Pinpoint the cell where the given text exists, returning its [X, Y] midpoint coordinate. 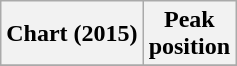
Chart (2015) [72, 34]
Peakposition [189, 34]
